Determine the (X, Y) coordinate at the center of the cell enclosing the given text.  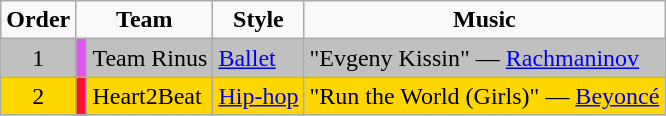
Hip-hop (258, 96)
Team (144, 20)
"Evgeny Kissin" — Rachmaninov (484, 58)
1 (38, 58)
Style (258, 20)
Team Rinus (150, 58)
"Run the World (Girls)" — Beyoncé (484, 96)
Order (38, 20)
2 (38, 96)
Heart2Beat (150, 96)
Ballet (258, 58)
Music (484, 20)
